From the cell containing the given text, extract its center point as [X, Y] coordinate. 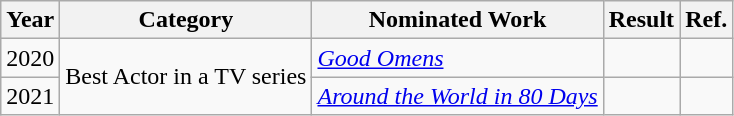
Result [641, 20]
Nominated Work [458, 20]
Ref. [706, 20]
2021 [30, 96]
Good Omens [458, 58]
2020 [30, 58]
Around the World in 80 Days [458, 96]
Best Actor in a TV series [186, 77]
Category [186, 20]
Year [30, 20]
